Return the [X, Y] coordinate for the center point of the cell that contains the specified text.  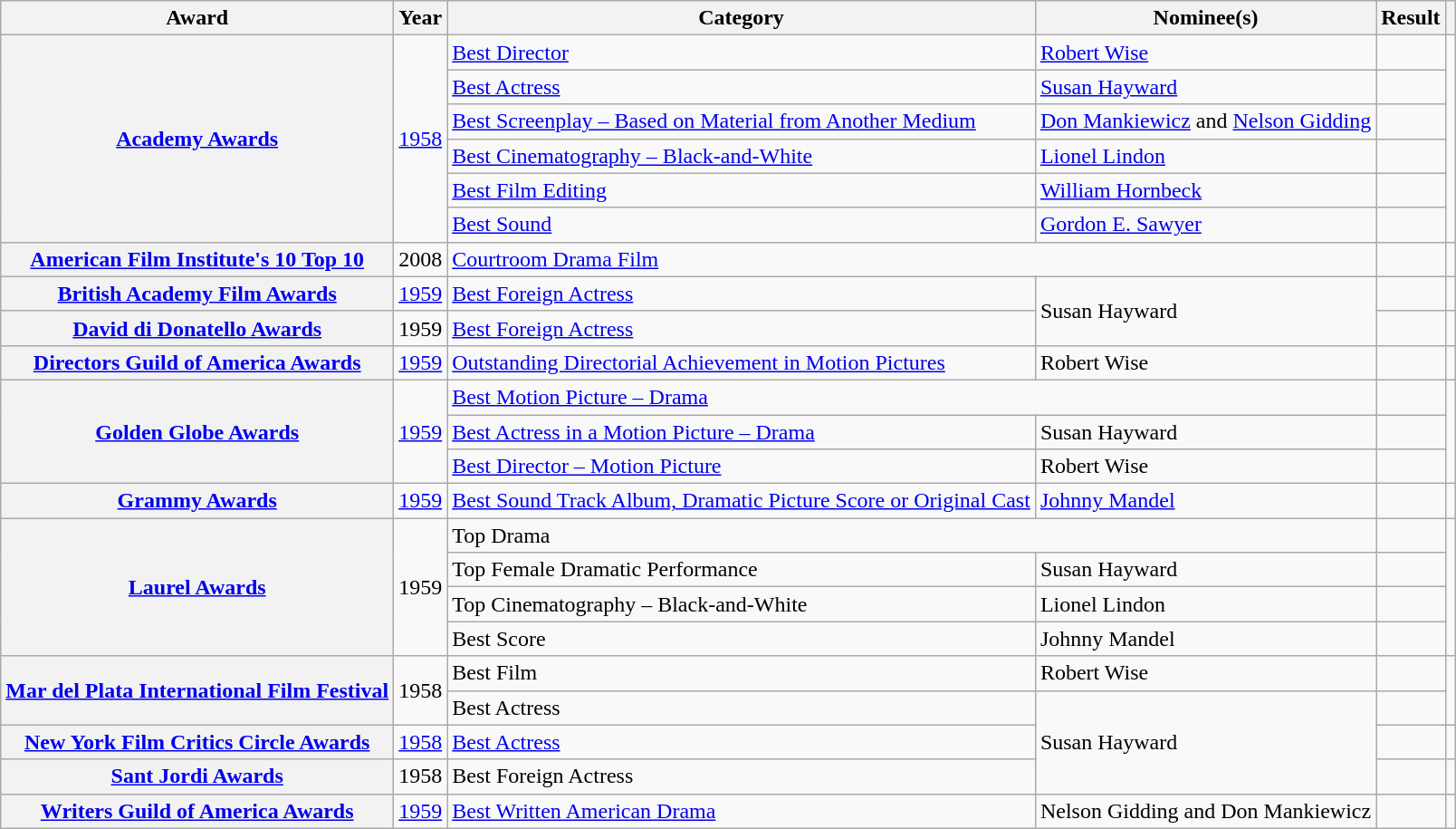
Result [1411, 18]
Directors Guild of America Awards [197, 362]
Best Screenplay – Based on Material from Another Medium [742, 121]
Award [197, 18]
Top Female Dramatic Performance [742, 570]
Best Film Editing [742, 190]
Gordon E. Sawyer [1205, 225]
Best Motion Picture – Drama [912, 397]
Best Director – Motion Picture [742, 467]
British Academy Film Awards [197, 294]
Best Sound [742, 225]
Nelson Gidding and Don Mankiewicz [1205, 811]
Outstanding Directorial Achievement in Motion Pictures [742, 362]
Year [420, 18]
Academy Awards [197, 139]
Mar del Plata International Film Festival [197, 690]
Golden Globe Awards [197, 431]
2008 [420, 259]
Best Actress in a Motion Picture – Drama [742, 432]
Best Sound Track Album, Dramatic Picture Score or Original Cast [742, 501]
Best Film [742, 673]
David di Donatello Awards [197, 328]
Category [742, 18]
Laurel Awards [197, 587]
Best Written American Drama [742, 811]
American Film Institute's 10 Top 10 [197, 259]
Best Director [742, 53]
Don Mankiewicz and Nelson Gidding [1205, 121]
Best Cinematography – Black-and-White [742, 156]
Nominee(s) [1205, 18]
New York Film Critics Circle Awards [197, 742]
William Hornbeck [1205, 190]
Sant Jordi Awards [197, 776]
Top Cinematography – Black-and-White [742, 604]
Writers Guild of America Awards [197, 811]
Best Score [742, 639]
Courtroom Drama Film [912, 259]
Grammy Awards [197, 501]
Top Drama [912, 535]
